Return the [x, y] coordinate for the center point of the cell that contains the specified text.  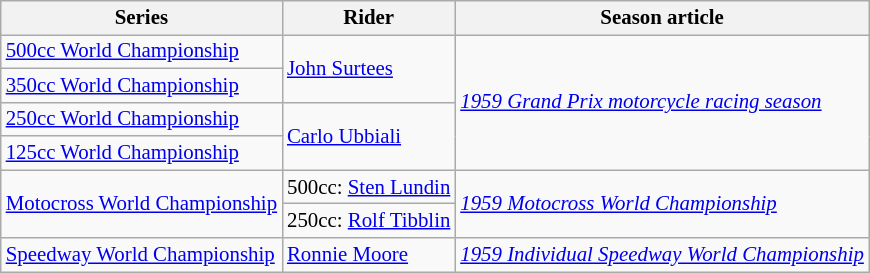
Ronnie Moore [368, 255]
1959 Motocross World Championship [662, 204]
125cc World Championship [142, 153]
Motocross World Championship [142, 204]
500cc: Sten Lundin [368, 187]
Carlo Ubbiali [368, 136]
250cc World Championship [142, 119]
Speedway World Championship [142, 255]
Season article [662, 18]
Series [142, 18]
500cc World Championship [142, 51]
250cc: Rolf Tibblin [368, 221]
350cc World Championship [142, 85]
1959 Grand Prix motorcycle racing season [662, 102]
Rider [368, 18]
John Surtees [368, 68]
1959 Individual Speedway World Championship [662, 255]
